Find where the given text appears and provide that cell's center as [X, Y] coordinate. 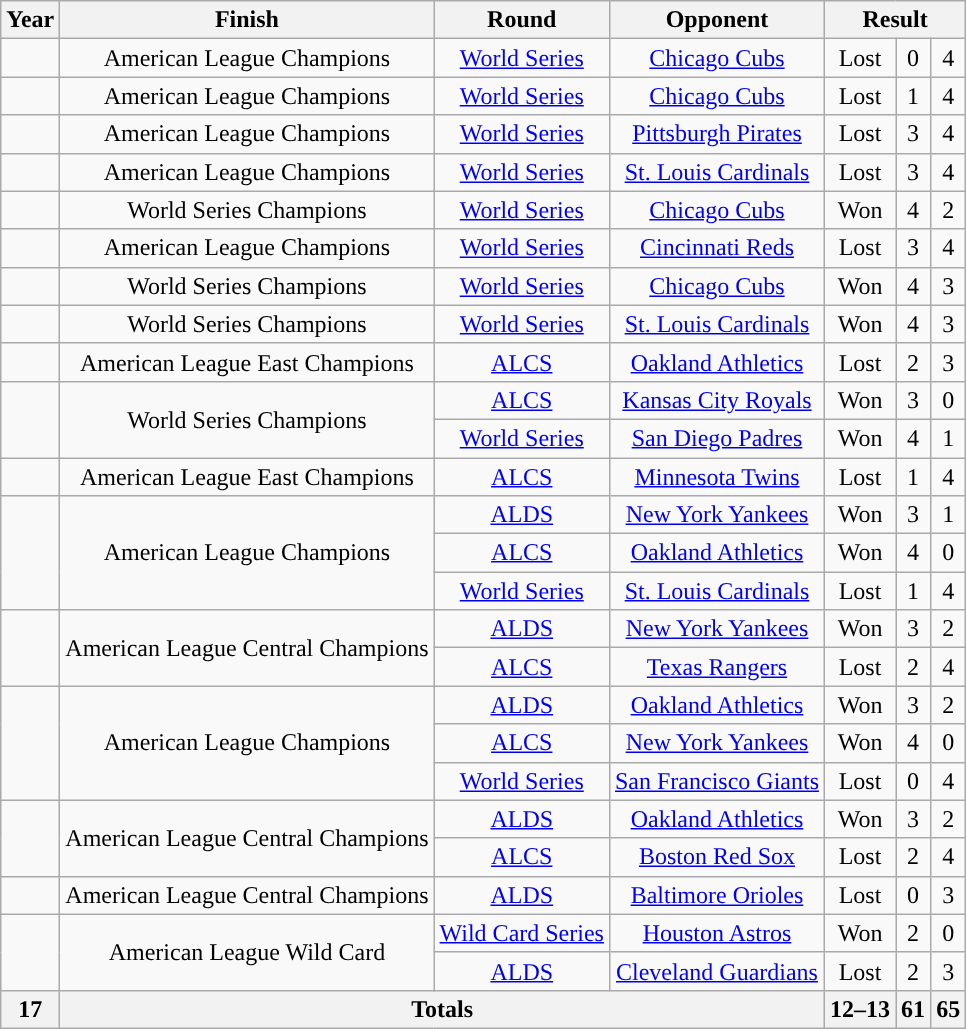
San Diego Padres [716, 438]
Totals [442, 1009]
Round [522, 20]
Minnesota Twins [716, 477]
65 [948, 1009]
Cincinnati Reds [716, 248]
Baltimore Orioles [716, 895]
Opponent [716, 20]
Cleveland Guardians [716, 971]
Boston Red Sox [716, 857]
Houston Astros [716, 933]
17 [30, 1009]
12–13 [860, 1009]
61 [914, 1009]
Kansas City Royals [716, 400]
Pittsburgh Pirates [716, 134]
Year [30, 20]
Finish [247, 20]
American League Wild Card [247, 952]
Result [896, 20]
Texas Rangers [716, 667]
San Francisco Giants [716, 781]
Wild Card Series [522, 933]
